Determine the [x, y] coordinate at the center of the cell enclosing the given text.  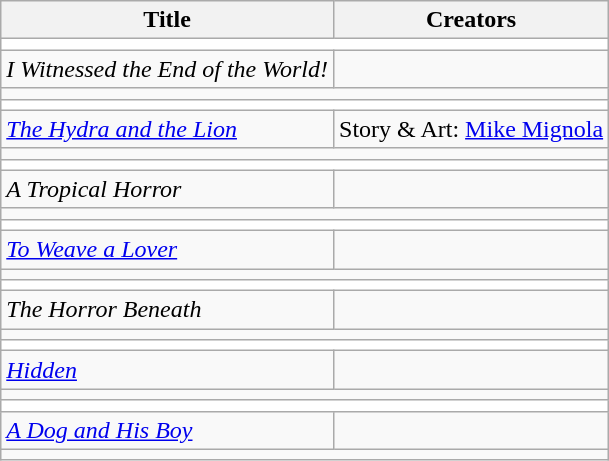
The Horror Beneath [168, 310]
Story & Art: Mike Mignola [472, 129]
Creators [472, 20]
To Weave a Lover [168, 249]
A Dog and His Boy [168, 430]
A Tropical Horror [168, 189]
The Hydra and the Lion [168, 129]
Title [168, 20]
Hidden [168, 370]
I Witnessed the End of the World! [168, 69]
